Scan for the cell matching the given text and deliver its [x, y] coordinate at center. 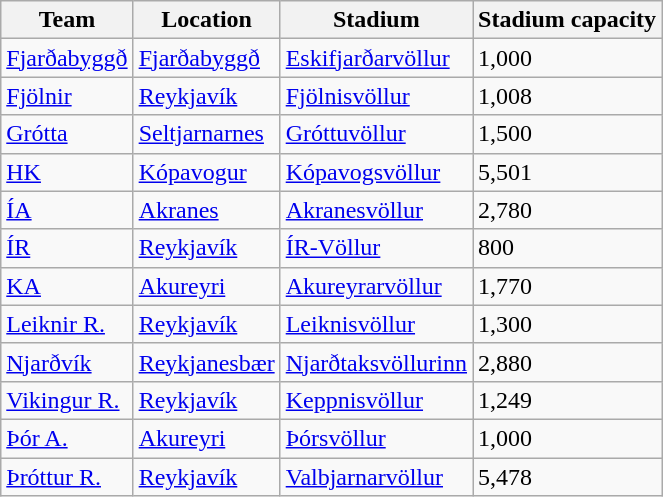
Keppnisvöllur [376, 400]
Stadium [376, 20]
1,500 [568, 134]
Leiknir R. [67, 324]
5,501 [568, 172]
Akranesvöllur [376, 210]
Akranes [206, 210]
KA [67, 286]
1,770 [568, 286]
Gróttuvöllur [376, 134]
Þórsvöllur [376, 438]
Kópavogsvöllur [376, 172]
5,478 [568, 477]
Akureyrarvöllur [376, 286]
Valbjarnarvöllur [376, 477]
Seltjarnarnes [206, 134]
Reykjanesbær [206, 362]
Leiknisvöllur [376, 324]
800 [568, 248]
Team [67, 20]
HK [67, 172]
Vikingur R. [67, 400]
Eskifjarðarvöllur [376, 58]
Kópavogur [206, 172]
Þróttur R. [67, 477]
Þór A. [67, 438]
2,880 [568, 362]
1,249 [568, 400]
ÍR-Völlur [376, 248]
1,300 [568, 324]
ÍR [67, 248]
Stadium capacity [568, 20]
Njarðvík [67, 362]
Grótta [67, 134]
Location [206, 20]
2,780 [568, 210]
Fjölnir [67, 96]
Fjölnisvöllur [376, 96]
Njarðtaksvöllurinn [376, 362]
ÍA [67, 210]
1,008 [568, 96]
